Scan for the cell matching the given text and deliver its [X, Y] coordinate at center. 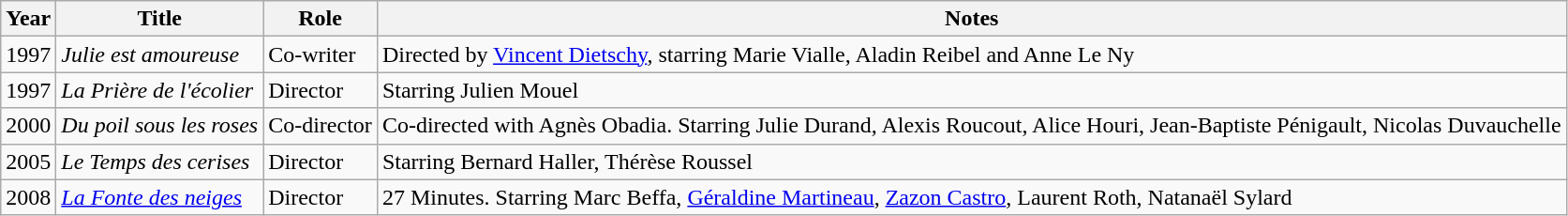
Co-directed with Agnès Obadia. Starring Julie Durand, Alexis Roucout, Alice Houri, Jean-Baptiste Pénigault, Nicolas Duvauchelle [971, 126]
2000 [28, 126]
2005 [28, 162]
Julie est amoureuse [159, 54]
Year [28, 19]
Notes [971, 19]
Le Temps des cerises [159, 162]
La Fonte des neiges [159, 197]
La Prière de l'écolier [159, 90]
Du poil sous les roses [159, 126]
Directed by Vincent Dietschy, starring Marie Vialle, Aladin Reibel and Anne Le Ny [971, 54]
Title [159, 19]
Co-writer [321, 54]
Co-director [321, 126]
27 Minutes. Starring Marc Beffa, Géraldine Martineau, Zazon Castro, Laurent Roth, Natanaël Sylard [971, 197]
Starring Julien Mouel [971, 90]
2008 [28, 197]
Starring Bernard Haller, Thérèse Roussel [971, 162]
Role [321, 19]
